Extract the [X, Y] coordinate from the center of the cell holding the provided text.  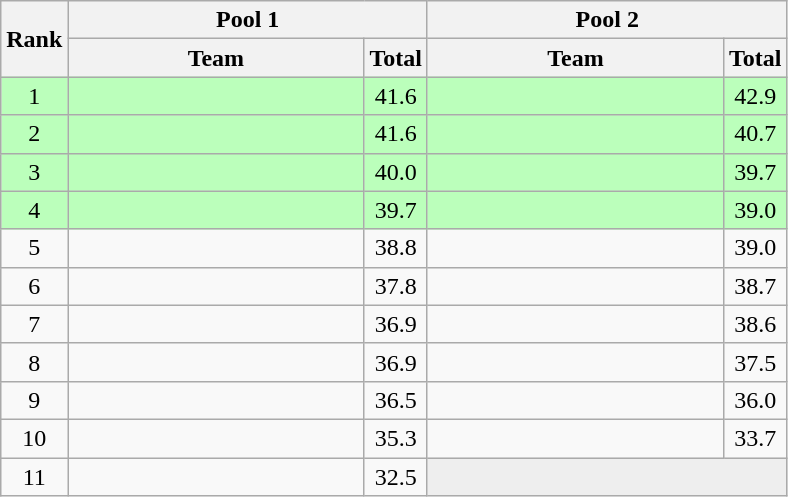
38.6 [756, 324]
5 [34, 248]
11 [34, 477]
37.5 [756, 362]
7 [34, 324]
8 [34, 362]
36.5 [396, 400]
9 [34, 400]
10 [34, 438]
37.8 [396, 286]
40.7 [756, 134]
4 [34, 210]
1 [34, 96]
Pool 2 [607, 20]
38.7 [756, 286]
42.9 [756, 96]
2 [34, 134]
38.8 [396, 248]
33.7 [756, 438]
Rank [34, 39]
6 [34, 286]
3 [34, 172]
32.5 [396, 477]
35.3 [396, 438]
40.0 [396, 172]
Pool 1 [248, 20]
36.0 [756, 400]
